For the text-containing cell, return its midpoint in [X, Y] coordinate format. 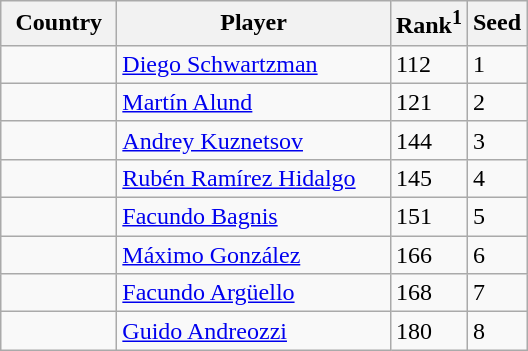
180 [428, 331]
112 [428, 64]
4 [496, 178]
3 [496, 140]
144 [428, 140]
Máximo González [254, 255]
8 [496, 331]
Andrey Kuznetsov [254, 140]
168 [428, 293]
Martín Alund [254, 102]
Facundo Bagnis [254, 217]
151 [428, 217]
Rank1 [428, 24]
6 [496, 255]
Country [59, 24]
Facundo Argüello [254, 293]
Diego Schwartzman [254, 64]
7 [496, 293]
Player [254, 24]
Seed [496, 24]
121 [428, 102]
5 [496, 217]
166 [428, 255]
1 [496, 64]
145 [428, 178]
Guido Andreozzi [254, 331]
2 [496, 102]
Rubén Ramírez Hidalgo [254, 178]
